For the text-containing cell, return its midpoint in (x, y) coordinate format. 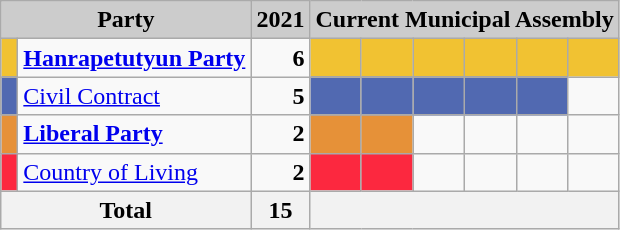
2021 (280, 20)
Current Municipal Assembly (464, 20)
Hanrapetutyun Party (134, 58)
6 (280, 58)
Liberal Party (134, 134)
5 (280, 96)
Party (126, 20)
Country of Living (134, 172)
Total (126, 210)
15 (280, 210)
Civil Contract (134, 96)
